Detect which cell encompasses the target text, then output its [X, Y] center coordinate. 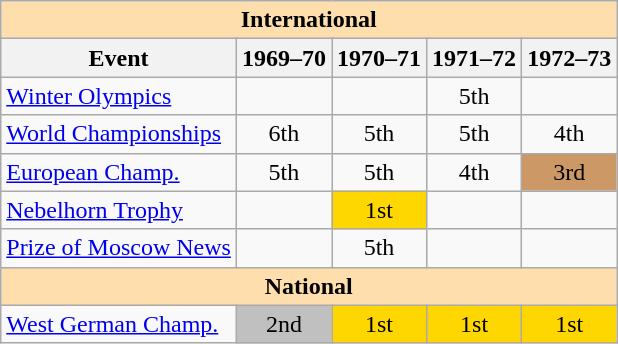
Winter Olympics [119, 96]
1970–71 [380, 58]
1969–70 [284, 58]
3rd [570, 172]
West German Champ. [119, 324]
National [309, 286]
International [309, 20]
World Championships [119, 134]
2nd [284, 324]
1972–73 [570, 58]
6th [284, 134]
Nebelhorn Trophy [119, 210]
1971–72 [474, 58]
Event [119, 58]
European Champ. [119, 172]
Prize of Moscow News [119, 248]
